Identify which cell holds the provided text, then report its [X, Y] central coordinate. 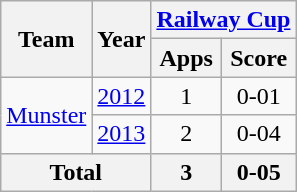
Score [258, 58]
0-05 [258, 172]
2013 [122, 134]
Team [46, 39]
Munster [46, 115]
0-04 [258, 134]
1 [186, 96]
Apps [186, 58]
Railway Cup [224, 20]
Year [122, 39]
2 [186, 134]
3 [186, 172]
0-01 [258, 96]
Total [76, 172]
2012 [122, 96]
